Pinpoint the cell where the given text exists, returning its (x, y) midpoint coordinate. 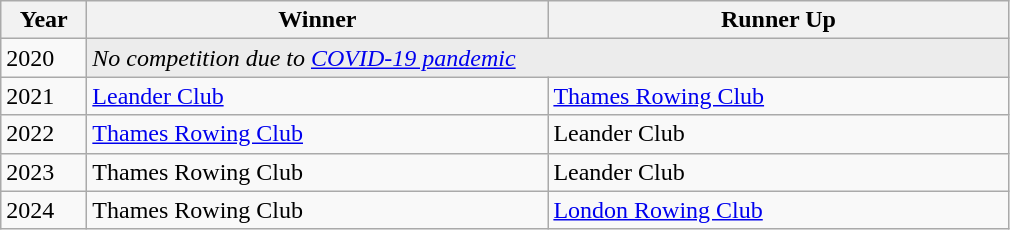
Year (44, 20)
2020 (44, 58)
No competition due to COVID-19 pandemic (548, 58)
2021 (44, 96)
2024 (44, 210)
Runner Up (778, 20)
Winner (318, 20)
2022 (44, 134)
2023 (44, 172)
London Rowing Club (778, 210)
